Capture the cell that displays the provided text and extract its [x, y] central coordinate. 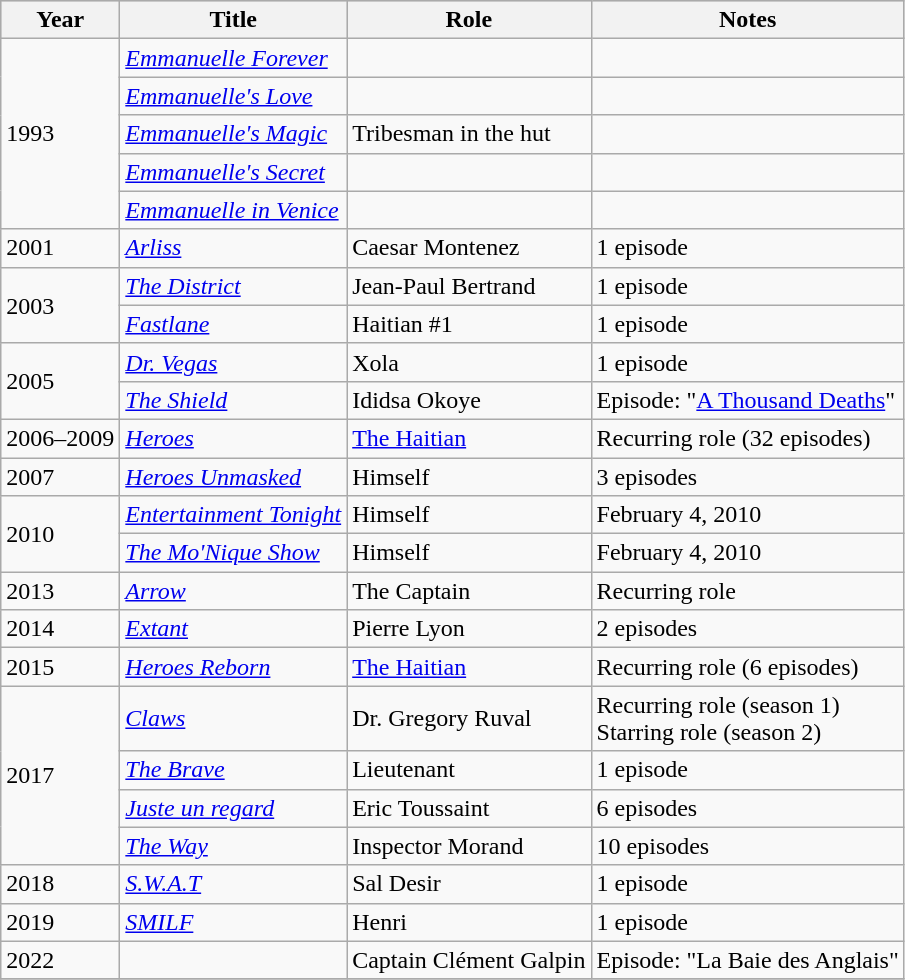
Emmanuelle Forever [234, 58]
Emmanuelle's Secret [234, 172]
2003 [60, 305]
Arliss [234, 248]
10 episodes [748, 846]
Year [60, 20]
Recurring role (32 episodes) [748, 438]
Notes [748, 20]
Emmanuelle in Venice [234, 210]
Ididsa Okoye [469, 400]
Fastlane [234, 324]
Eric Toussaint [469, 808]
2007 [60, 477]
Caesar Montenez [469, 248]
Extant [234, 629]
Jean-Paul Bertrand [469, 286]
2017 [60, 776]
1993 [60, 134]
The Mo'Nique Show [234, 553]
2015 [60, 667]
Episode: "A Thousand Deaths" [748, 400]
The Brave [234, 770]
SMILF [234, 922]
2010 [60, 534]
2006–2009 [60, 438]
Heroes Unmasked [234, 477]
The District [234, 286]
Emmanuelle's Magic [234, 134]
The Way [234, 846]
Recurring role (6 episodes) [748, 667]
Claws [234, 718]
Lieutenant [469, 770]
2 episodes [748, 629]
6 episodes [748, 808]
2022 [60, 960]
2013 [60, 591]
Tribesman in the hut [469, 134]
Title [234, 20]
Henri [469, 922]
Inspector Morand [469, 846]
3 episodes [748, 477]
Arrow [234, 591]
Dr. Vegas [234, 362]
Captain Clément Galpin [469, 960]
Heroes [234, 438]
Role [469, 20]
2018 [60, 884]
Heroes Reborn [234, 667]
Episode: "La Baie des Anglais" [748, 960]
S.W.A.T [234, 884]
Dr. Gregory Ruval [469, 718]
Haitian #1 [469, 324]
Recurring role (season 1)Starring role (season 2) [748, 718]
2019 [60, 922]
2001 [60, 248]
2014 [60, 629]
2005 [60, 381]
The Shield [234, 400]
Juste un regard [234, 808]
Recurring role [748, 591]
Entertainment Tonight [234, 515]
Emmanuelle's Love [234, 96]
Xola [469, 362]
The Captain [469, 591]
Pierre Lyon [469, 629]
Sal Desir [469, 884]
